Find where the given text appears and provide that cell's center as (X, Y) coordinate. 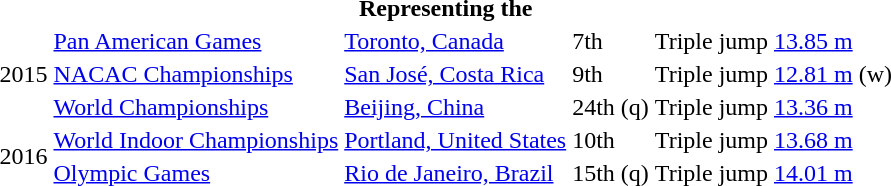
Portland, United States (456, 140)
World Indoor Championships (196, 140)
24th (q) (611, 107)
7th (611, 41)
Toronto, Canada (456, 41)
World Championships (196, 107)
NACAC Championships (196, 74)
San José, Costa Rica (456, 74)
Pan American Games (196, 41)
Beijing, China (456, 107)
9th (611, 74)
10th (611, 140)
